Output the (x, y) coordinate of the center of the cell containing the given text.  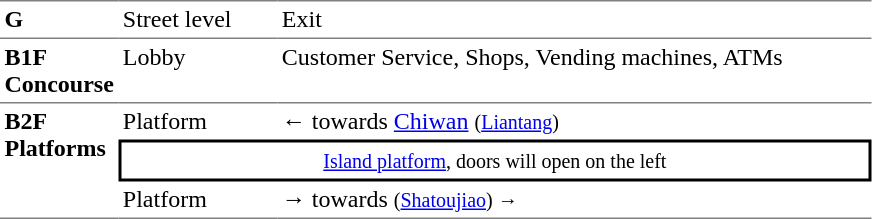
Platform (198, 122)
G (59, 19)
Exit (574, 19)
Lobby (198, 71)
Street level (198, 19)
Island platform, doors will open on the left (494, 161)
B1FConcourse (59, 71)
Customer Service, Shops, Vending machines, ATMs (574, 71)
← towards Chiwan (Liantang) (574, 122)
